Return [X, Y] of the center of cell containing provided text 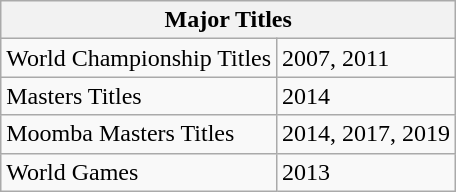
2007, 2011 [366, 58]
Major Titles [228, 20]
Masters Titles [139, 96]
2014 [366, 96]
Moomba Masters Titles [139, 134]
World Championship Titles [139, 58]
2014, 2017, 2019 [366, 134]
World Games [139, 172]
2013 [366, 172]
